Detect which cell encompasses the target text, then output its [x, y] center coordinate. 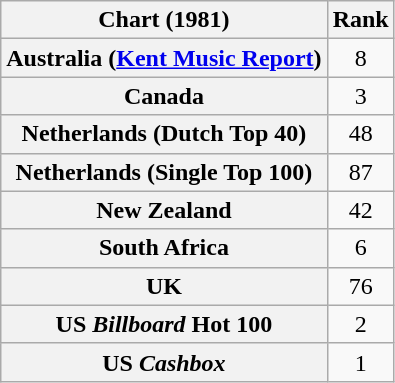
48 [360, 134]
Rank [360, 20]
6 [360, 248]
2 [360, 324]
UK [164, 286]
Canada [164, 96]
8 [360, 58]
Australia (Kent Music Report) [164, 58]
1 [360, 362]
42 [360, 210]
3 [360, 96]
US Billboard Hot 100 [164, 324]
South Africa [164, 248]
New Zealand [164, 210]
Chart (1981) [164, 20]
76 [360, 286]
Netherlands (Single Top 100) [164, 172]
87 [360, 172]
US Cashbox [164, 362]
Netherlands (Dutch Top 40) [164, 134]
